Locate the cell with the specified text and output its [X, Y] center coordinate. 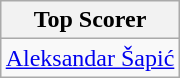
Top Scorer [90, 20]
Aleksandar Šapić [90, 58]
